From the cell containing the given text, extract its center point as (x, y) coordinate. 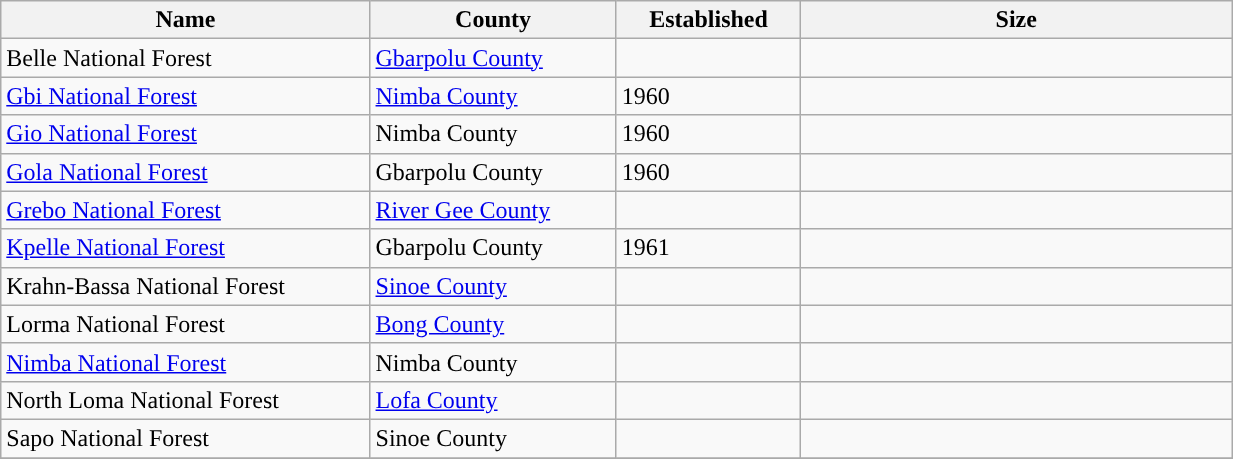
1961 (708, 248)
Krahn-Bassa National Forest (186, 286)
Bong County (493, 324)
Sapo National Forest (186, 438)
River Gee County (493, 210)
Lofa County (493, 400)
Lorma National Forest (186, 324)
Gio National Forest (186, 134)
Belle National Forest (186, 58)
Gbi National Forest (186, 96)
Size (1016, 20)
Kpelle National Forest (186, 248)
Grebo National Forest (186, 210)
Established (708, 20)
Nimba National Forest (186, 362)
Name (186, 20)
North Loma National Forest (186, 400)
Gola National Forest (186, 172)
County (493, 20)
